Search for the cell housing the specified text and yield its (x, y) center coordinate. 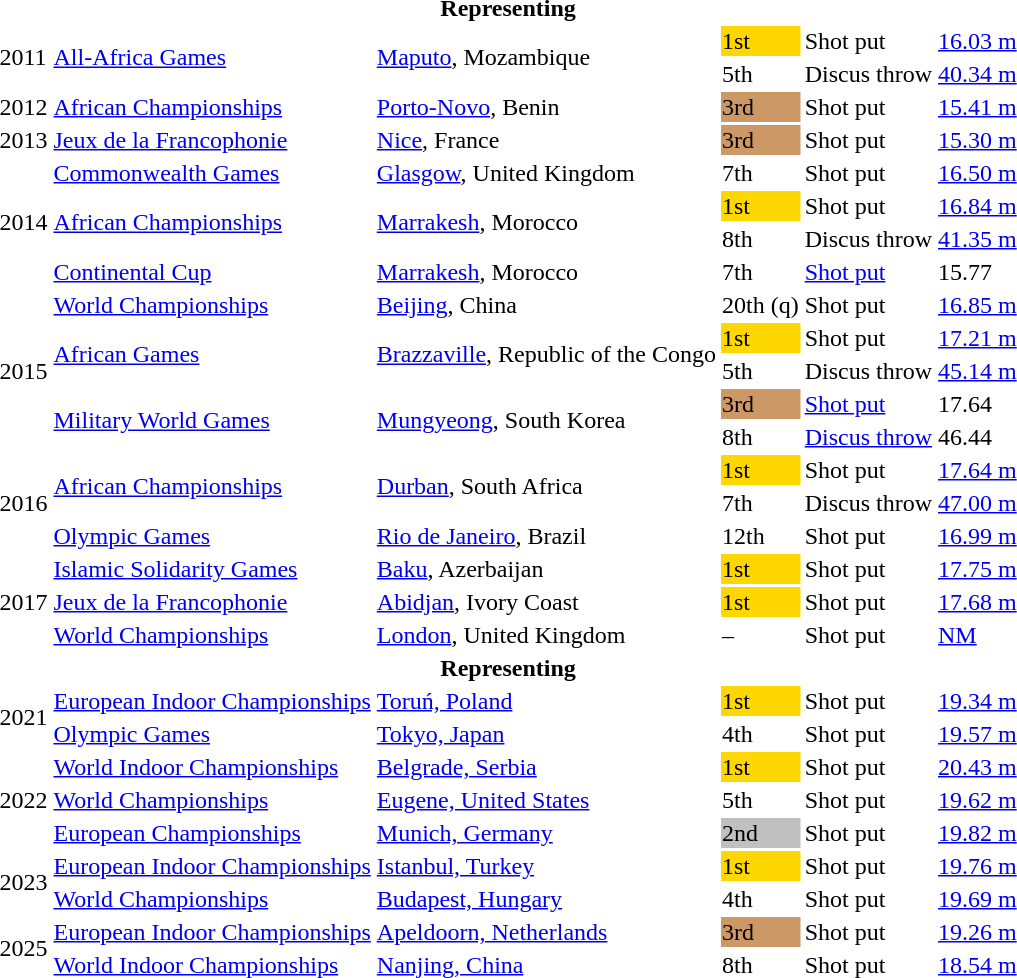
Apeldoorn, Netherlands (546, 932)
Belgrade, Serbia (546, 767)
Munich, Germany (546, 833)
All-Africa Games (212, 58)
Rio de Janeiro, Brazil (546, 536)
Islamic Solidarity Games (212, 569)
Porto-Novo, Benin (546, 107)
12th (761, 536)
Continental Cup (212, 272)
Beijing, China (546, 305)
Nice, France (546, 140)
– (761, 635)
Abidjan, Ivory Coast (546, 602)
European Championships (212, 833)
Istanbul, Turkey (546, 866)
20th (q) (761, 305)
Military World Games (212, 420)
Commonwealth Games (212, 173)
Toruń, Poland (546, 701)
African Games (212, 354)
Budapest, Hungary (546, 899)
Baku, Azerbaijan (546, 569)
2nd (761, 833)
Brazzaville, Republic of the Congo (546, 354)
Eugene, United States (546, 800)
London, United Kingdom (546, 635)
Glasgow, United Kingdom (546, 173)
World Indoor Championships (212, 767)
Mungyeong, South Korea (546, 420)
Maputo, Mozambique (546, 58)
Tokyo, Japan (546, 734)
Durban, South Africa (546, 486)
